Detect which cell encompasses the target text, then output its (X, Y) center coordinate. 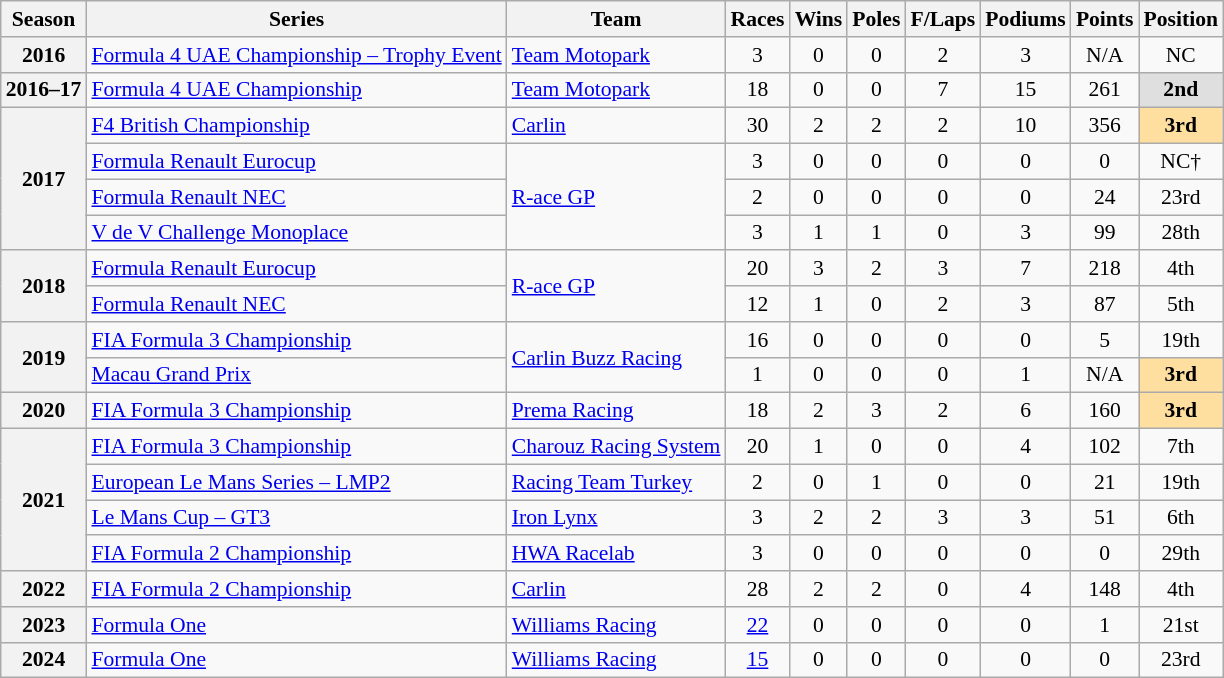
16 (757, 340)
2017 (44, 179)
29th (1181, 554)
10 (1026, 126)
6th (1181, 518)
12 (757, 304)
Position (1181, 19)
Points (1105, 19)
Races (757, 19)
Le Mans Cup – GT3 (296, 518)
218 (1105, 269)
160 (1105, 411)
21 (1105, 482)
2016–17 (44, 90)
Series (296, 19)
2018 (44, 286)
2024 (44, 660)
51 (1105, 518)
European Le Mans Series – LMP2 (296, 482)
261 (1105, 90)
Team (616, 19)
24 (1105, 197)
2016 (44, 55)
Carlin Buzz Racing (616, 358)
30 (757, 126)
6 (1026, 411)
Racing Team Turkey (616, 482)
99 (1105, 233)
102 (1105, 447)
NC† (1181, 162)
22 (757, 625)
28 (757, 589)
28th (1181, 233)
2021 (44, 500)
2022 (44, 589)
F/Laps (942, 19)
356 (1105, 126)
V de V Challenge Monoplace (296, 233)
HWA Racelab (616, 554)
2023 (44, 625)
Formula 4 UAE Championship – Trophy Event (296, 55)
5th (1181, 304)
7th (1181, 447)
NC (1181, 55)
Season (44, 19)
148 (1105, 589)
87 (1105, 304)
Iron Lynx (616, 518)
Macau Grand Prix (296, 375)
Podiums (1026, 19)
Charouz Racing System (616, 447)
2nd (1181, 90)
Formula 4 UAE Championship (296, 90)
5 (1105, 340)
Wins (819, 19)
21st (1181, 625)
Prema Racing (616, 411)
Poles (876, 19)
2019 (44, 358)
F4 British Championship (296, 126)
2020 (44, 411)
